For the text-containing cell, return its midpoint in (X, Y) coordinate format. 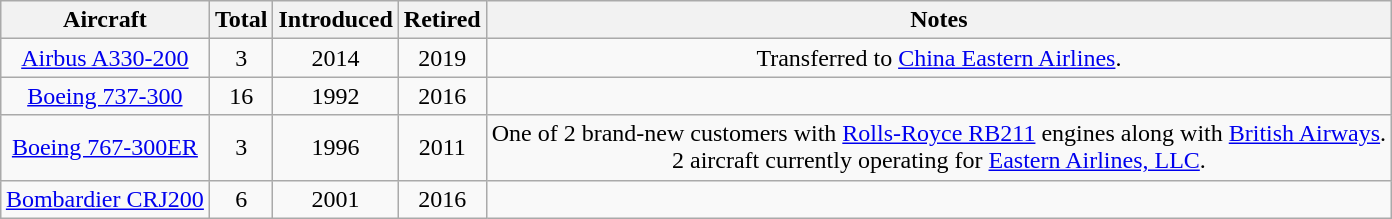
Bombardier CRJ200 (104, 199)
One of 2 brand-new customers with Rolls-Royce RB211 engines along with British Airways.2 aircraft currently operating for Eastern Airlines, LLC. (938, 148)
1996 (336, 148)
16 (241, 96)
2019 (442, 58)
1992 (336, 96)
Boeing 737-300 (104, 96)
Introduced (336, 20)
2014 (336, 58)
Boeing 767-300ER (104, 148)
Aircraft (104, 20)
Transferred to China Eastern Airlines. (938, 58)
2001 (336, 199)
Retired (442, 20)
6 (241, 199)
2011 (442, 148)
Notes (938, 20)
Total (241, 20)
Airbus A330-200 (104, 58)
